Detect which cell encompasses the target text, then output its [x, y] center coordinate. 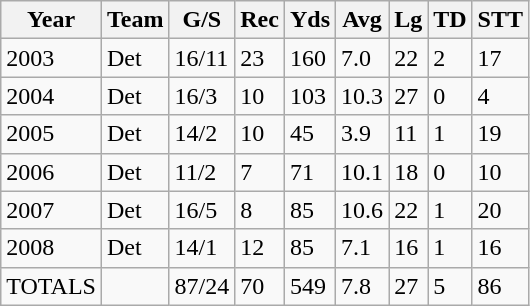
14/2 [202, 134]
11 [408, 134]
4 [500, 96]
20 [500, 210]
10.3 [362, 96]
14/1 [202, 248]
8 [260, 210]
7 [260, 172]
18 [408, 172]
G/S [202, 20]
87/24 [202, 286]
STT [500, 20]
Rec [260, 20]
Yds [310, 20]
11/2 [202, 172]
Team [135, 20]
Year [52, 20]
2003 [52, 58]
Avg [362, 20]
5 [450, 286]
103 [310, 96]
TD [450, 20]
2007 [52, 210]
TOTALS [52, 286]
71 [310, 172]
16/11 [202, 58]
2006 [52, 172]
Lg [408, 20]
23 [260, 58]
2 [450, 58]
10.6 [362, 210]
2005 [52, 134]
160 [310, 58]
70 [260, 286]
2008 [52, 248]
7.0 [362, 58]
17 [500, 58]
7.8 [362, 286]
7.1 [362, 248]
549 [310, 286]
16/5 [202, 210]
16/3 [202, 96]
86 [500, 286]
12 [260, 248]
45 [310, 134]
2004 [52, 96]
3.9 [362, 134]
19 [500, 134]
10.1 [362, 172]
